Search for the cell housing the specified text and yield its [X, Y] center coordinate. 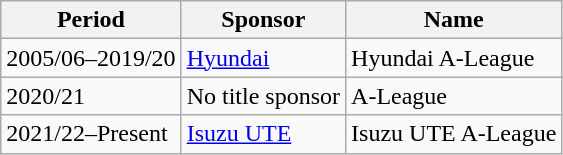
Name [454, 20]
Sponsor [263, 20]
2020/21 [91, 96]
A-League [454, 96]
No title sponsor [263, 96]
2005/06–2019/20 [91, 58]
Isuzu UTE [263, 134]
2021/22–Present [91, 134]
Isuzu UTE A-League [454, 134]
Hyundai [263, 58]
Period [91, 20]
Hyundai A-League [454, 58]
